Return (x, y) of the center of cell containing provided text 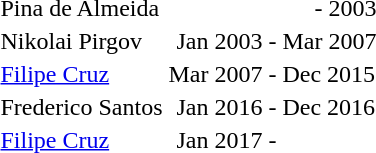
Jan 2016 - (222, 107)
Mar 2007 - (222, 74)
Jan 2003 - (222, 41)
